Return (x, y) of the center of cell containing provided text 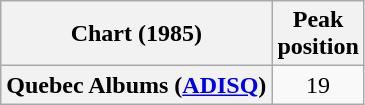
Chart (1985) (136, 34)
Peakposition (318, 34)
19 (318, 85)
Quebec Albums (ADISQ) (136, 85)
